Capture the cell that displays the provided text and extract its [X, Y] central coordinate. 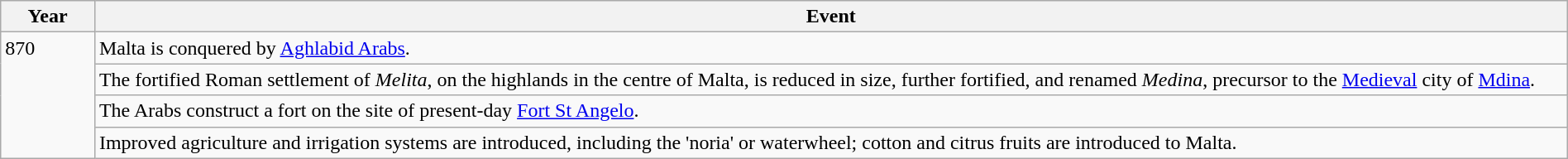
Improved agriculture and irrigation systems are introduced, including the 'noria' or waterwheel; cotton and citrus fruits are introduced to Malta. [830, 142]
Event [830, 17]
The Arabs construct a fort on the site of present-day Fort St Angelo. [830, 111]
Malta is conquered by Aghlabid Arabs. [830, 48]
Year [48, 17]
870 [48, 95]
